Provide the [x, y] coordinate of the cell's center where the given text is located.  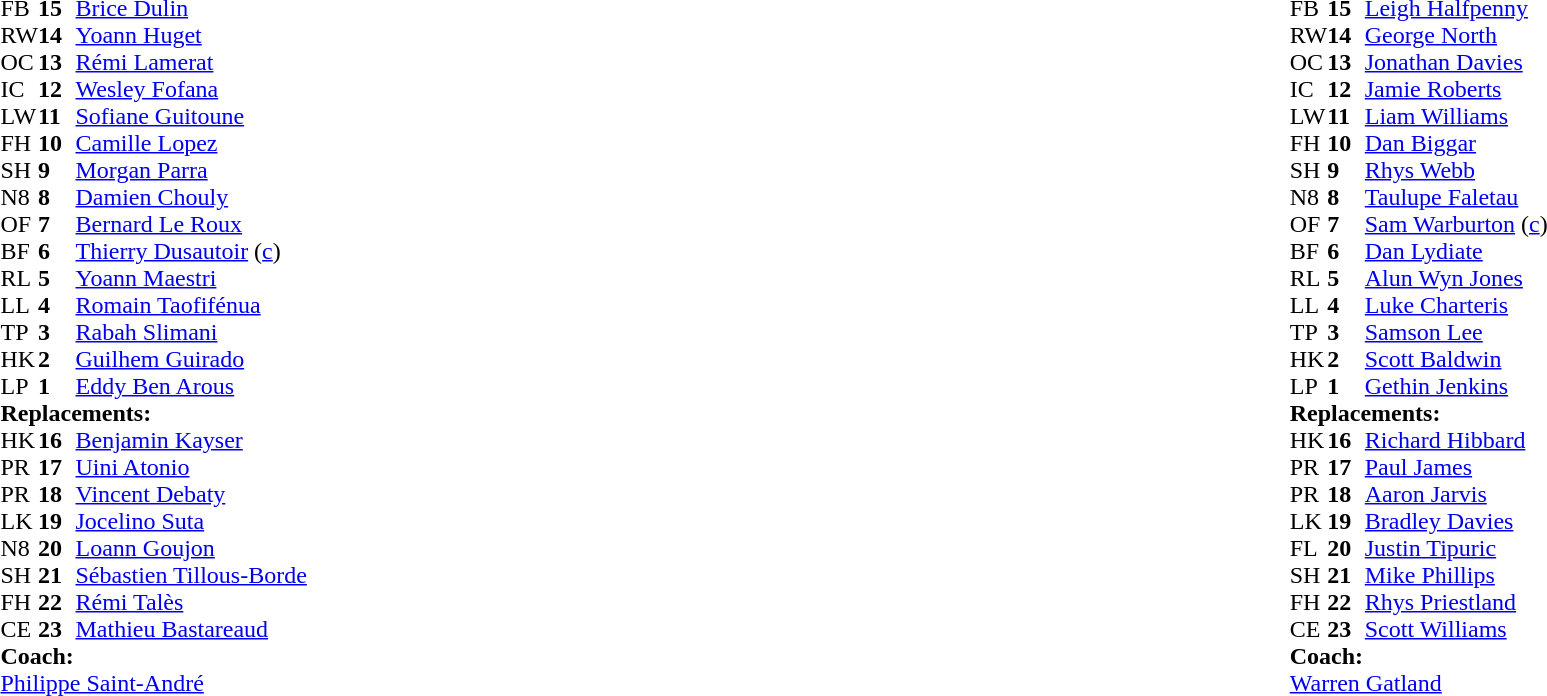
Benjamin Kayser [192, 440]
Rabah Slimani [192, 332]
Guilhem Guirado [192, 360]
Loann Goujon [192, 548]
Sébastien Tillous-Borde [192, 576]
FL [1309, 548]
Jocelino Suta [192, 522]
Mathieu Bastareaud [192, 630]
Eddy Ben Arous [192, 386]
Vincent Debaty [192, 494]
Rémi Lamerat [192, 62]
Romain Taofifénua [192, 306]
Rémi Talès [192, 602]
Coach: [153, 656]
Morgan Parra [192, 170]
Sofiane Guitoune [192, 116]
Replacements: [153, 414]
Thierry Dusautoir (c) [192, 252]
Camille Lopez [192, 144]
Yoann Huget [192, 36]
Wesley Fofana [192, 90]
Damien Chouly [192, 198]
Bernard Le Roux [192, 224]
Uini Atonio [192, 468]
Yoann Maestri [192, 278]
